Pinpoint the cell where the given text exists, returning its [x, y] midpoint coordinate. 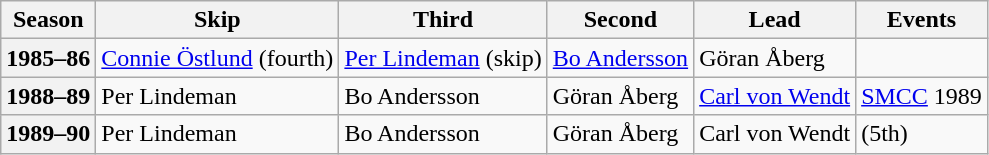
Connie Östlund (fourth) [218, 58]
SMCC 1989 [922, 96]
Second [620, 20]
Third [443, 20]
Lead [775, 20]
1988–89 [48, 96]
1989–90 [48, 134]
Skip [218, 20]
Per Lindeman (skip) [443, 58]
(5th) [922, 134]
Events [922, 20]
1985–86 [48, 58]
Season [48, 20]
